Provide the [x, y] coordinate of the cell's center where the given text is located.  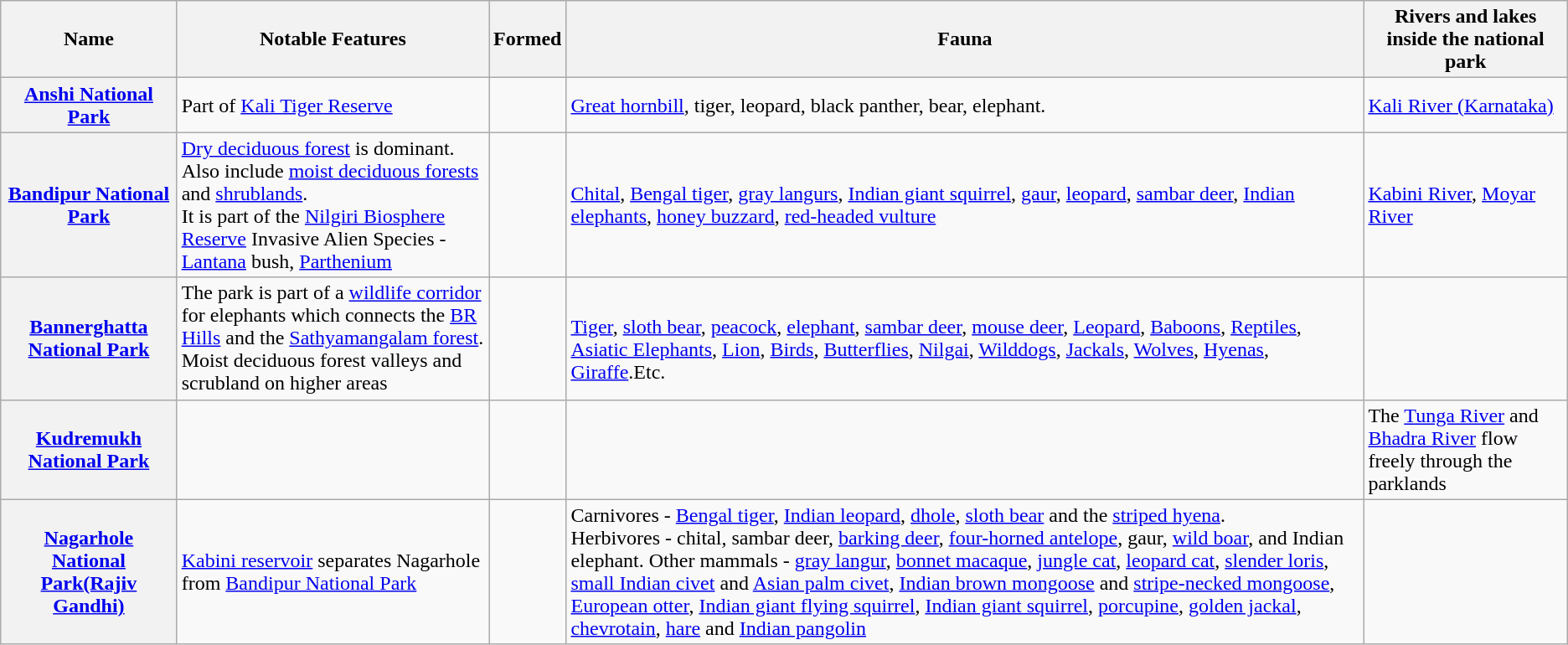
Chital, Bengal tiger, gray langurs, Indian giant squirrel, gaur, leopard, sambar deer, Indian elephants, honey buzzard, red-headed vulture [965, 204]
Part of Kali Tiger Reserve [333, 106]
Rivers and lakes inside the national park [1466, 39]
Fauna [965, 39]
The Tunga River and Bhadra River flow freely through the parklands [1466, 449]
Name [89, 39]
Great hornbill, tiger, leopard, black panther, bear, elephant. [965, 106]
Kabini reservoir separates Nagarhole from Bandipur National Park [333, 571]
Bannerghatta National Park [89, 338]
Kabini River, Moyar River [1466, 204]
Anshi National Park [89, 106]
Notable Features [333, 39]
Formed [528, 39]
Bandipur National Park [89, 204]
Nagarhole National Park(Rajiv Gandhi) [89, 571]
Kudremukh National Park [89, 449]
Kali River (Karnataka) [1466, 106]
